Provide the (x, y) coordinate of the cell's center where the given text is located.  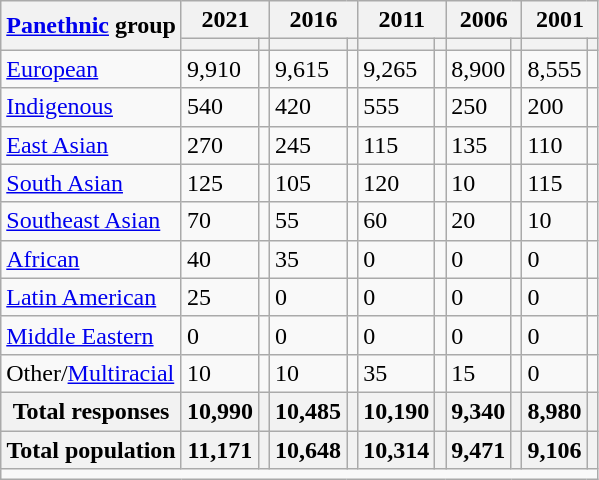
9,265 (396, 69)
2011 (402, 20)
African (92, 259)
15 (478, 373)
10,648 (308, 449)
2001 (560, 20)
Other/Multiracial (92, 373)
55 (308, 221)
10,190 (396, 411)
Middle Eastern (92, 335)
South Asian (92, 183)
120 (396, 183)
2021 (225, 20)
Total responses (92, 411)
Indigenous (92, 107)
270 (220, 145)
110 (554, 145)
245 (308, 145)
540 (220, 107)
420 (308, 107)
555 (396, 107)
9,910 (220, 69)
125 (220, 183)
11,171 (220, 449)
Southeast Asian (92, 221)
25 (220, 297)
250 (478, 107)
Total population (92, 449)
9,106 (554, 449)
60 (396, 221)
Panethnic group (92, 26)
East Asian (92, 145)
20 (478, 221)
2016 (314, 20)
10,314 (396, 449)
8,900 (478, 69)
135 (478, 145)
105 (308, 183)
Latin American (92, 297)
40 (220, 259)
9,615 (308, 69)
9,471 (478, 449)
70 (220, 221)
9,340 (478, 411)
10,485 (308, 411)
European (92, 69)
8,980 (554, 411)
200 (554, 107)
10,990 (220, 411)
2006 (484, 20)
8,555 (554, 69)
